Capture the cell that displays the provided text and extract its [X, Y] central coordinate. 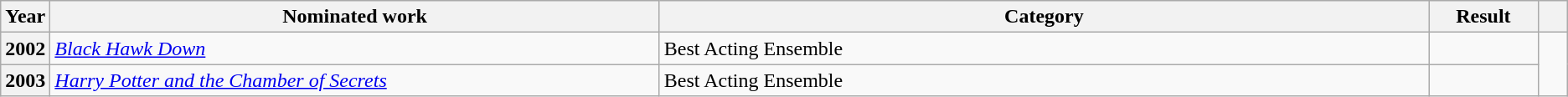
Black Hawk Down [355, 48]
2003 [25, 80]
Harry Potter and the Chamber of Secrets [355, 80]
Category [1044, 17]
Year [25, 17]
Nominated work [355, 17]
Result [1484, 17]
2002 [25, 48]
